Pinpoint the cell where the given text exists, returning its (x, y) midpoint coordinate. 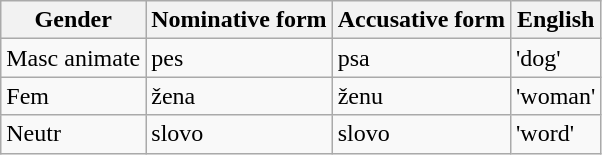
Neutr (74, 134)
'word' (555, 134)
pes (239, 58)
psa (421, 58)
Accusative form (421, 20)
English (555, 20)
žena (239, 96)
Gender (74, 20)
Nominative form (239, 20)
ženu (421, 96)
Fem (74, 96)
'woman' (555, 96)
Masc animate (74, 58)
'dog' (555, 58)
